Identify which cell holds the provided text, then report its (X, Y) central coordinate. 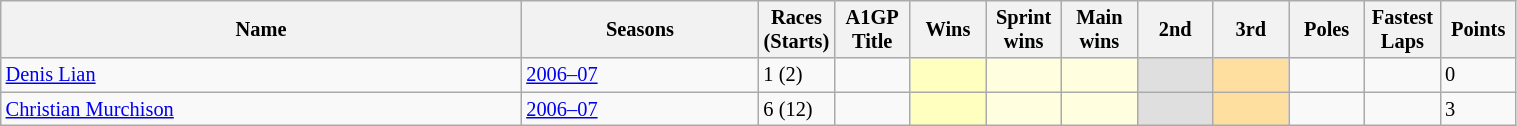
0 (1478, 75)
3rd (1251, 29)
Name (262, 29)
Points (1478, 29)
Mainwins (1100, 29)
Races(Starts) (797, 29)
Wins (948, 29)
1 (2) (797, 75)
Seasons (640, 29)
2nd (1175, 29)
6 (12) (797, 109)
Sprintwins (1024, 29)
Denis Lian (262, 75)
Christian Murchison (262, 109)
3 (1478, 109)
A1GP Title (872, 29)
FastestLaps (1403, 29)
Poles (1327, 29)
